From the cell containing the given text, extract its center point as (X, Y) coordinate. 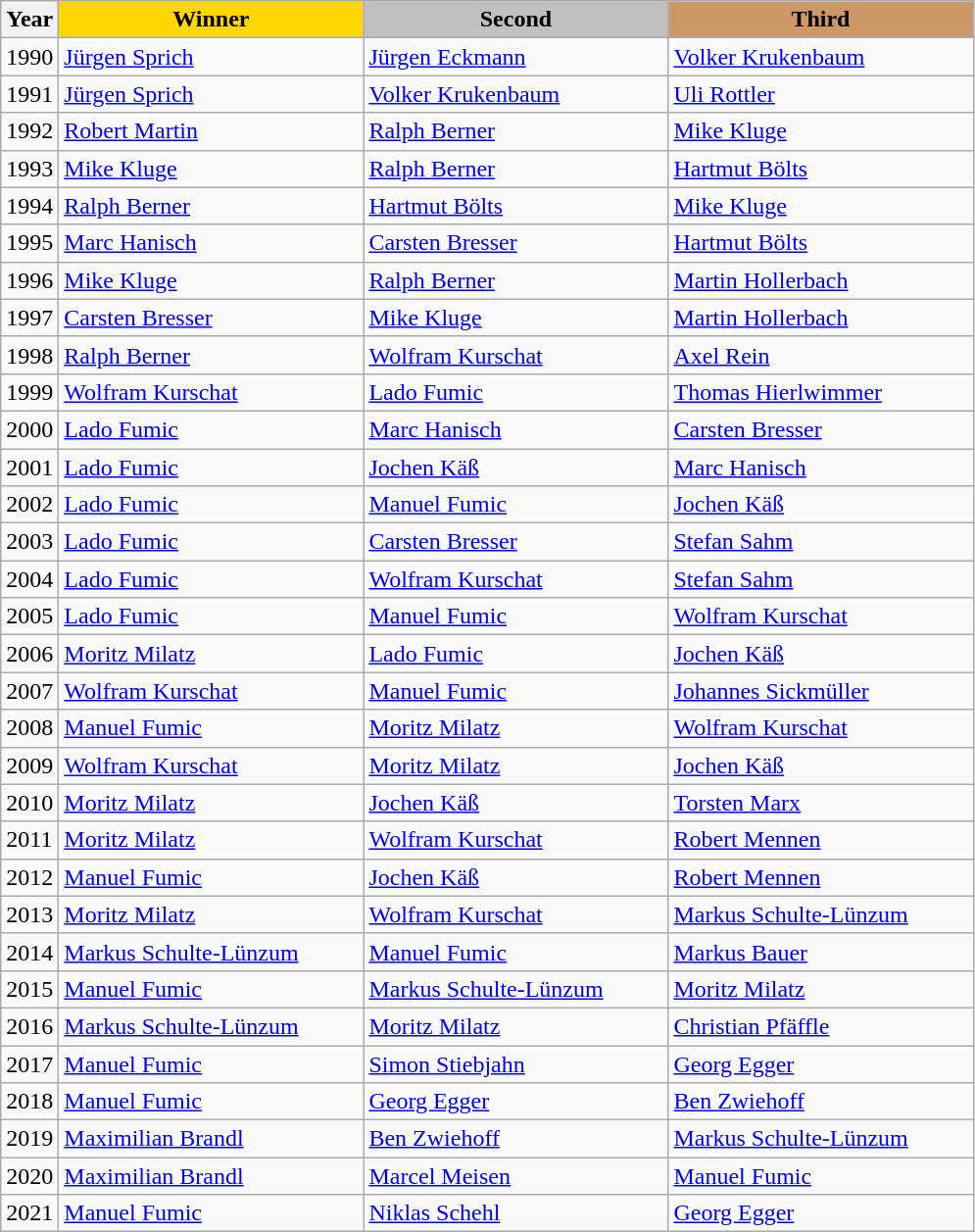
Thomas Hierlwimmer (821, 392)
2004 (29, 579)
2007 (29, 691)
2008 (29, 728)
2006 (29, 654)
Robert Martin (212, 131)
2015 (29, 989)
2020 (29, 1176)
Torsten Marx (821, 803)
Third (821, 20)
Axel Rein (821, 355)
1998 (29, 355)
Jürgen Eckmann (515, 57)
2014 (29, 952)
Marcel Meisen (515, 1176)
Second (515, 20)
Niklas Schehl (515, 1213)
1993 (29, 169)
1999 (29, 392)
2010 (29, 803)
1990 (29, 57)
1991 (29, 94)
Christian Pfäffle (821, 1026)
1995 (29, 243)
Winner (212, 20)
2013 (29, 914)
2019 (29, 1139)
2011 (29, 840)
2016 (29, 1026)
Year (29, 20)
2018 (29, 1102)
2009 (29, 765)
Johannes Sickmüller (821, 691)
1994 (29, 206)
2000 (29, 429)
2005 (29, 616)
2012 (29, 877)
Uli Rottler (821, 94)
1997 (29, 318)
2001 (29, 468)
1996 (29, 280)
1992 (29, 131)
2017 (29, 1063)
2002 (29, 505)
2003 (29, 542)
Markus Bauer (821, 952)
Simon Stiebjahn (515, 1063)
2021 (29, 1213)
